Locate the cell with the specified text and output its (x, y) center coordinate. 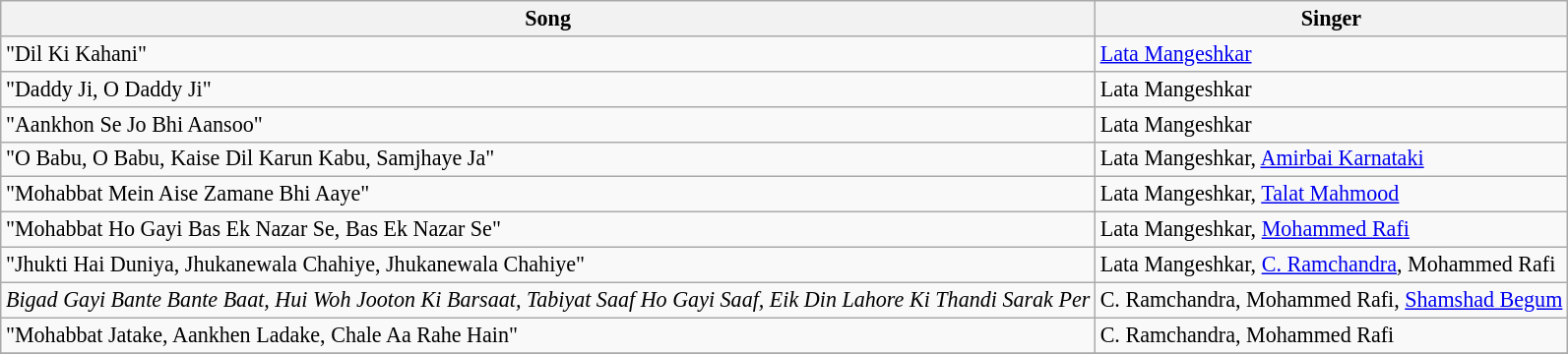
"Mohabbat Jatake, Aankhen Ladake, Chale Aa Rahe Hain" (548, 335)
C. Ramchandra, Mohammed Rafi, Shamshad Begum (1331, 300)
Lata Mangeshkar, Talat Mahmood (1331, 195)
Lata Mangeshkar, Mohammed Rafi (1331, 229)
C. Ramchandra, Mohammed Rafi (1331, 335)
"Daddy Ji, O Daddy Ji" (548, 88)
"O Babu, O Babu, Kaise Dil Karun Kabu, Samjhaye Ja" (548, 159)
Lata Mangeshkar, C. Ramchandra, Mohammed Rafi (1331, 265)
Song (548, 18)
"Mohabbat Ho Gayi Bas Ek Nazar Se, Bas Ek Nazar Se" (548, 229)
Lata Mangeshkar, Amirbai Karnataki (1331, 159)
"Mohabbat Mein Aise Zamane Bhi Aaye" (548, 195)
"Aankhon Se Jo Bhi Aansoo" (548, 124)
Bigad Gayi Bante Bante Baat, Hui Woh Jooton Ki Barsaat, Tabiyat Saaf Ho Gayi Saaf, Eik Din Lahore Ki Thandi Sarak Per (548, 300)
"Dil Ki Kahani" (548, 53)
Singer (1331, 18)
"Jhukti Hai Duniya, Jhukanewala Chahiye, Jhukanewala Chahiye" (548, 265)
